Scan for the cell matching the given text and deliver its [X, Y] coordinate at center. 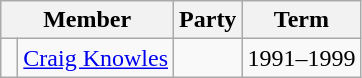
Member [88, 20]
Term [302, 20]
Craig Knowles [96, 58]
1991–1999 [302, 58]
Party [208, 20]
